Determine the (x, y) coordinate at the center of the cell enclosing the given text.  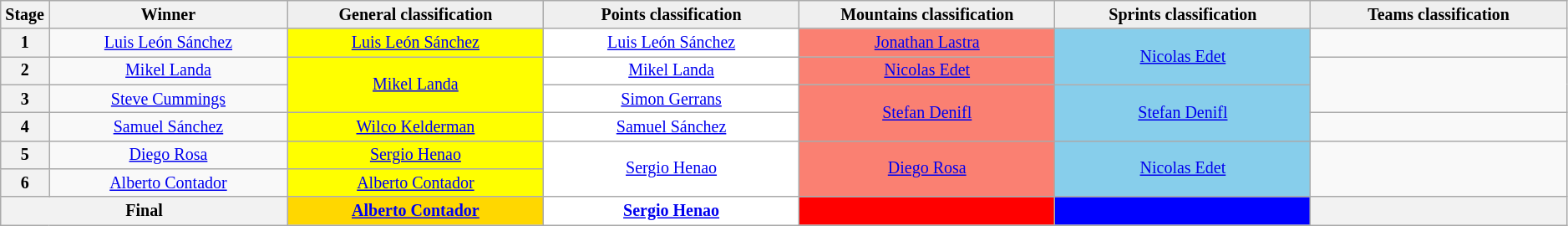
5 (25, 154)
General classification (415, 15)
4 (25, 127)
Wilco Kelderman (415, 127)
Simon Gerrans (671, 99)
6 (25, 182)
Steve Cummings (169, 99)
1 (25, 44)
3 (25, 99)
Points classification (671, 15)
Teams classification (1439, 15)
Winner (169, 15)
Mountains classification (927, 15)
Stage (25, 15)
2 (25, 70)
Final (145, 211)
Jonathan Lastra (927, 44)
Sprints classification (1183, 15)
